Find where the given text appears and provide that cell's center as (x, y) coordinate. 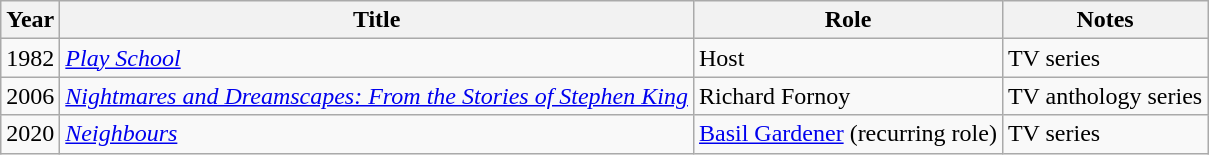
Title (377, 20)
Neighbours (377, 134)
2006 (30, 96)
2020 (30, 134)
Year (30, 20)
Notes (1104, 20)
Host (848, 58)
Role (848, 20)
Play School (377, 58)
Basil Gardener (recurring role) (848, 134)
Richard Fornoy (848, 96)
Nightmares and Dreamscapes: From the Stories of Stephen King (377, 96)
1982 (30, 58)
TV anthology series (1104, 96)
